Return the [X, Y] coordinate for the center point of the cell that contains the specified text.  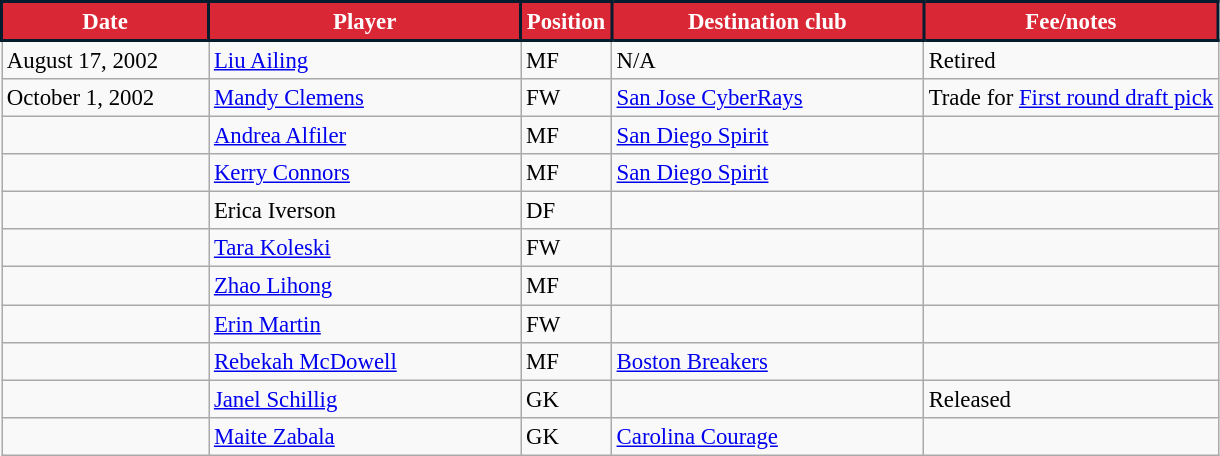
Carolina Courage [767, 436]
Mandy Clemens [365, 98]
October 1, 2002 [106, 98]
Position [566, 22]
Rebekah McDowell [365, 361]
Tara Koleski [365, 249]
August 17, 2002 [106, 60]
Maite Zabala [365, 436]
Boston Breakers [767, 361]
Zhao Lihong [365, 286]
Player [365, 22]
Retired [1070, 60]
San Jose CyberRays [767, 98]
Liu Ailing [365, 60]
N/A [767, 60]
Trade for First round draft pick [1070, 98]
Andrea Alfiler [365, 136]
Date [106, 22]
Fee/notes [1070, 22]
Erin Martin [365, 324]
Destination club [767, 22]
Erica Iverson [365, 211]
Kerry Connors [365, 173]
Released [1070, 399]
DF [566, 211]
Janel Schillig [365, 399]
